Find where the given text appears and provide that cell's center as [x, y] coordinate. 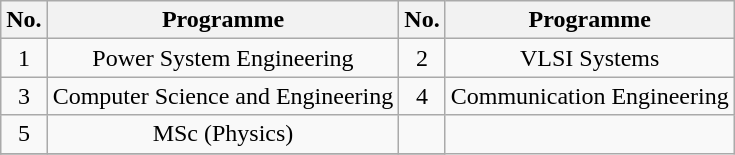
2 [422, 58]
4 [422, 96]
MSc (Physics) [223, 134]
Computer Science and Engineering [223, 96]
VLSI Systems [590, 58]
1 [24, 58]
Power System Engineering [223, 58]
3 [24, 96]
5 [24, 134]
Communication Engineering [590, 96]
